Provide the (x, y) coordinate of the cell's center where the given text is located.  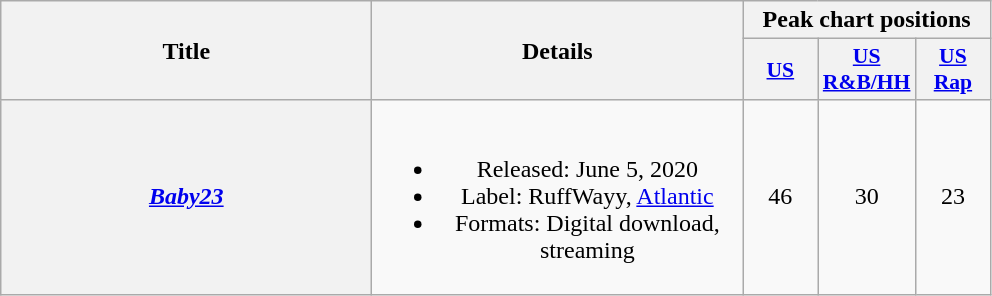
30 (867, 197)
Released: June 5, 2020Label: RuffWayy, AtlanticFormats: Digital download, streaming (558, 197)
Details (558, 50)
Baby23 (186, 197)
US R&B/HH (867, 70)
US (780, 70)
Peak chart positions (867, 20)
23 (952, 197)
Title (186, 50)
US Rap (952, 70)
46 (780, 197)
